Identify which cell holds the provided text, then report its (X, Y) central coordinate. 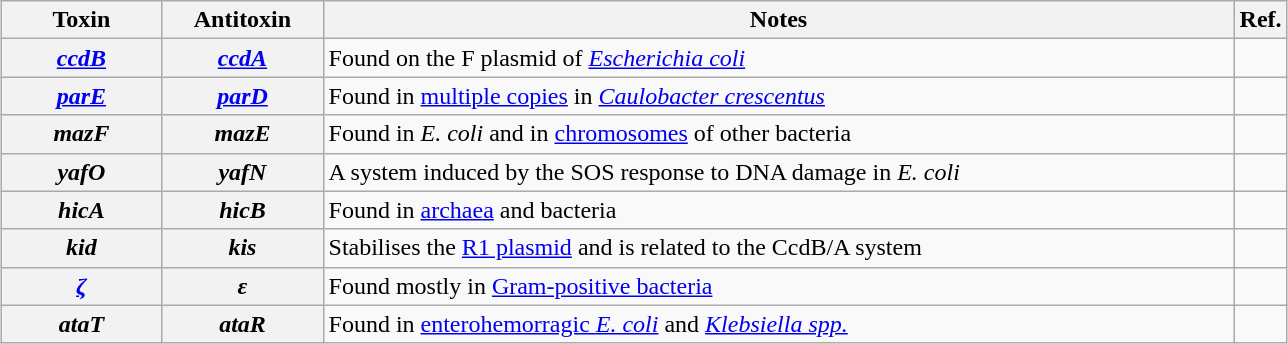
mazF (82, 134)
yafO (82, 172)
ccdA (242, 58)
Found on the F plasmid of Escherichia coli (778, 58)
Found in multiple copies in Caulobacter crescentus (778, 96)
Antitoxin (242, 20)
ataR (242, 324)
ζ (82, 286)
kis (242, 248)
mazE (242, 134)
parD (242, 96)
kid (82, 248)
Found mostly in Gram-positive bacteria (778, 286)
Stabilises the R1 plasmid and is related to the CcdB/A system (778, 248)
parE (82, 96)
hicA (82, 210)
Toxin (82, 20)
Ref. (1260, 20)
A system induced by the SOS response to DNA damage in E. coli (778, 172)
Found in enterohemorragic E. coli and Klebsiella spp. (778, 324)
ccdB (82, 58)
ε (242, 286)
Found in archaea and bacteria (778, 210)
yafN (242, 172)
ataT (82, 324)
Found in E. coli and in chromosomes of other bacteria (778, 134)
Notes (778, 20)
hicB (242, 210)
